Return (X, Y) of the center of cell containing provided text 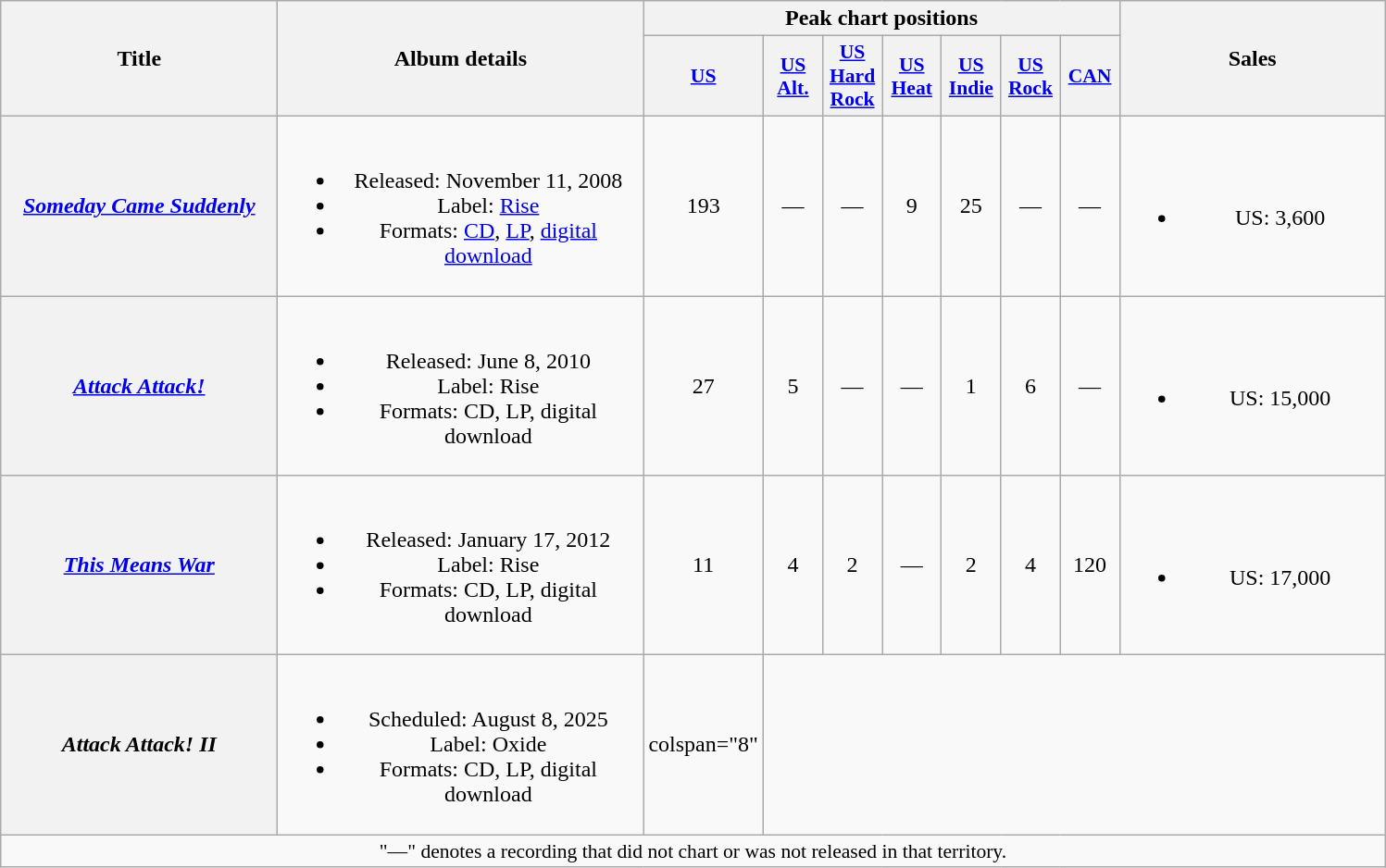
Released: June 8, 2010Label: RiseFormats: CD, LP, digital download (461, 386)
Album details (461, 59)
colspan="8" (704, 745)
US Alt. (793, 76)
11 (704, 565)
Released: November 11, 2008Label: RiseFormats: CD, LP, digital download (461, 205)
US: 15,000 (1252, 386)
US Heat (912, 76)
6 (1030, 386)
US (704, 76)
25 (971, 205)
Sales (1252, 59)
"—" denotes a recording that did not chart or was not released in that territory. (693, 851)
193 (704, 205)
1 (971, 386)
USHardRock (853, 76)
US: 17,000 (1252, 565)
Peak chart positions (881, 19)
USIndie (971, 76)
Attack Attack! (139, 386)
Someday Came Suddenly (139, 205)
Released: January 17, 2012Label: RiseFormats: CD, LP, digital download (461, 565)
US: 3,600 (1252, 205)
5 (793, 386)
Scheduled: August 8, 2025Label: OxideFormats: CD, LP, digital download (461, 745)
Attack Attack! II (139, 745)
CAN (1090, 76)
This Means War (139, 565)
US Rock (1030, 76)
27 (704, 386)
Title (139, 59)
120 (1090, 565)
9 (912, 205)
